Find where the given text appears and provide that cell's center as [x, y] coordinate. 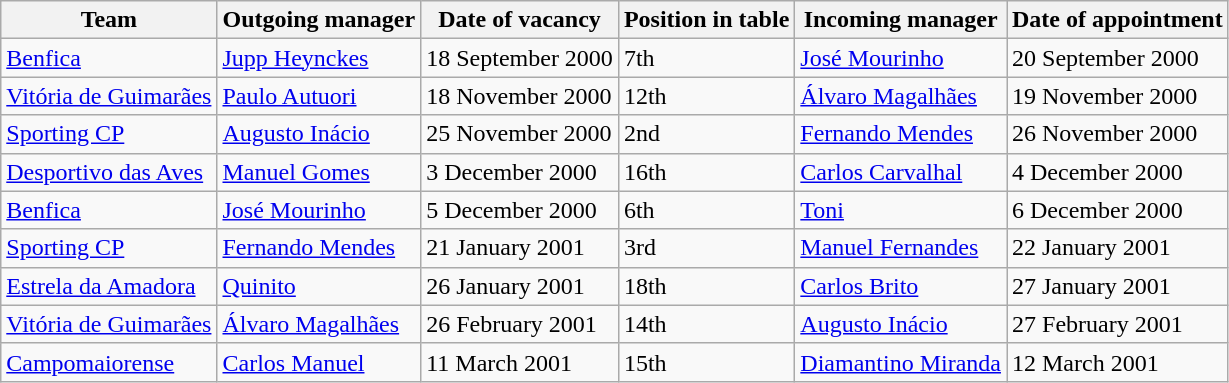
18 September 2000 [520, 58]
Desportivo das Aves [109, 172]
7th [706, 58]
18 November 2000 [520, 96]
26 November 2000 [1117, 134]
5 December 2000 [520, 210]
21 January 2001 [520, 248]
Carlos Carvalhal [901, 172]
Estrela da Amadora [109, 286]
27 February 2001 [1117, 324]
Manuel Fernandes [901, 248]
2nd [706, 134]
4 December 2000 [1117, 172]
27 January 2001 [1117, 286]
19 November 2000 [1117, 96]
3 December 2000 [520, 172]
Paulo Autuori [319, 96]
3rd [706, 248]
Diamantino Miranda [901, 362]
Date of appointment [1117, 20]
25 November 2000 [520, 134]
Manuel Gomes [319, 172]
Toni [901, 210]
18th [706, 286]
Date of vacancy [520, 20]
Quinito [319, 286]
Team [109, 20]
Outgoing manager [319, 20]
Position in table [706, 20]
Carlos Manuel [319, 362]
16th [706, 172]
6th [706, 210]
Carlos Brito [901, 286]
22 January 2001 [1117, 248]
26 February 2001 [520, 324]
Incoming manager [901, 20]
Campomaiorense [109, 362]
11 March 2001 [520, 362]
12th [706, 96]
14th [706, 324]
12 March 2001 [1117, 362]
26 January 2001 [520, 286]
6 December 2000 [1117, 210]
20 September 2000 [1117, 58]
Jupp Heynckes [319, 58]
15th [706, 362]
